Detect which cell encompasses the target text, then output its (x, y) center coordinate. 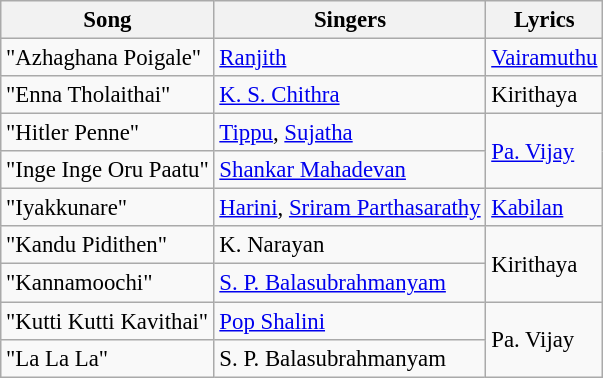
Harini, Sriram Parthasarathy (350, 208)
"Kannamoochi" (108, 283)
"Inge Inge Oru Paatu" (108, 170)
K. Narayan (350, 245)
Vairamuthu (544, 58)
"Enna Tholaithai" (108, 95)
"Kandu Pidithen" (108, 245)
Kabilan (544, 208)
Song (108, 20)
"La La La" (108, 358)
Singers (350, 20)
Ranjith (350, 58)
"Kutti Kutti Kavithai" (108, 321)
Lyrics (544, 20)
Shankar Mahadevan (350, 170)
"Iyakkunare" (108, 208)
"Hitler Penne" (108, 133)
"Azhaghana Poigale" (108, 58)
Tippu, Sujatha (350, 133)
K. S. Chithra (350, 95)
Pop Shalini (350, 321)
